Capture the cell that displays the provided text and extract its [x, y] central coordinate. 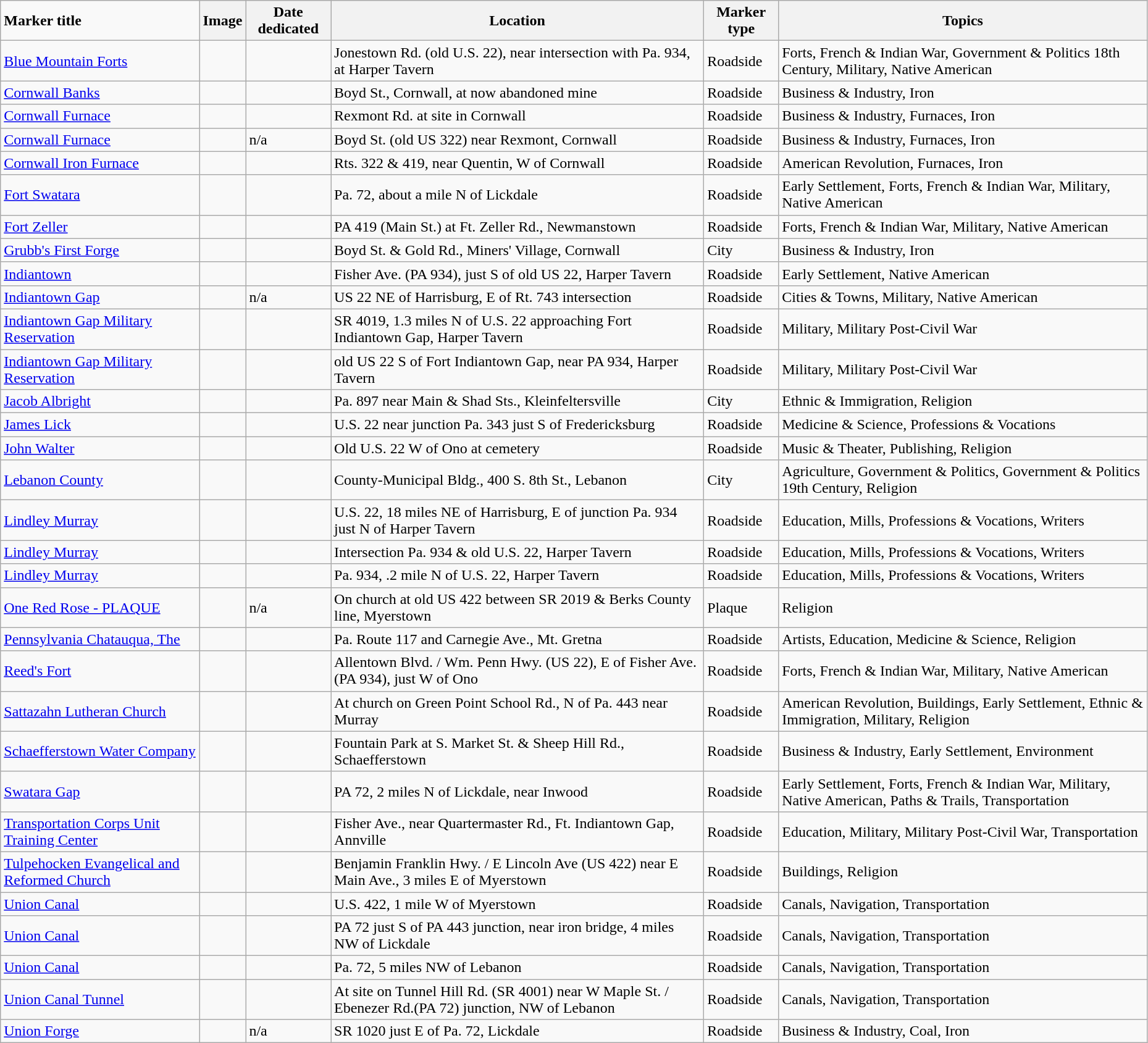
Jacob Albright [100, 401]
Early Settlement, Native American [963, 274]
Early Settlement, Forts, French & Indian War, Military, Native American, Paths & Trails, Transportation [963, 792]
Fisher Ave. (PA 934), just S of old US 22, Harper Tavern [517, 274]
One Red Rose - PLAQUE [100, 608]
Business & Industry, Coal, Iron [963, 1031]
old US 22 S of Fort Indiantown Gap, near PA 934, Harper Tavern [517, 369]
Tulpehocken Evangelical and Reformed Church [100, 872]
Buildings, Religion [963, 872]
Union Forge [100, 1031]
Indiantown [100, 274]
Benjamin Franklin Hwy. / E Lincoln Ave (US 422) near E Main Ave., 3 miles E of Myerstown [517, 872]
Swatara Gap [100, 792]
Jonestown Rd. (old U.S. 22), near intersection with Pa. 934, at Harper Tavern [517, 61]
At site on Tunnel Hill Rd. (SR 4001) near W Maple St. / Ebenezer Rd.(PA 72) junction, NW of Lebanon [517, 999]
Schaefferstown Water Company [100, 751]
Rts. 322 & 419, near Quentin, W of Cornwall [517, 163]
PA 72, 2 miles N of Lickdale, near Inwood [517, 792]
County-Municipal Bldg., 400 S. 8th St., Lebanon [517, 480]
Lebanon County [100, 480]
On church at old US 422 between SR 2019 & Berks County line, Myerstown [517, 608]
Grubb's First Forge [100, 250]
Location [517, 21]
Marker title [100, 21]
Cornwall Iron Furnace [100, 163]
Boyd St. (old US 322) near Rexmont, Cornwall [517, 140]
Forts, French & Indian War, Government & Politics 18th Century, Military, Native American [963, 61]
American Revolution, Furnaces, Iron [963, 163]
PA 72 just S of PA 443 junction, near iron bridge, 4 miles NW of Lickdale [517, 936]
U.S. 22 near junction Pa. 343 just S of Fredericksburg [517, 425]
Fort Swatara [100, 195]
Allentown Blvd. / Wm. Penn Hwy. (US 22), E of Fisher Ave. (PA 934), just W of Ono [517, 671]
Old U.S. 22 W of Ono at cemetery [517, 448]
Pa. 934, .2 mile N of U.S. 22, Harper Tavern [517, 576]
Boyd St., Cornwall, at now abandoned mine [517, 93]
Agriculture, Government & Politics, Government & Politics 19th Century, Religion [963, 480]
James Lick [100, 425]
Pennsylvania Chatauqua, The [100, 639]
Artists, Education, Medicine & Science, Religion [963, 639]
Intersection Pa. 934 & old U.S. 22, Harper Tavern [517, 552]
PA 419 (Main St.) at Ft. Zeller Rd., Newmanstown [517, 227]
Fisher Ave., near Quartermaster Rd., Ft. Indiantown Gap, Annville [517, 831]
Fort Zeller [100, 227]
Fountain Park at S. Market St. & Sheep Hill Rd., Schaefferstown [517, 751]
Pa. 72, about a mile N of Lickdale [517, 195]
Pa. Route 117 and Carnegie Ave., Mt. Gretna [517, 639]
Medicine & Science, Professions & Vocations [963, 425]
Pa. 72, 5 miles NW of Lebanon [517, 968]
US 22 NE of Harrisburg, E of Rt. 743 intersection [517, 297]
Cities & Towns, Military, Native American [963, 297]
Rexmont Rd. at site in Cornwall [517, 116]
Reed's Fort [100, 671]
John Walter [100, 448]
Music & Theater, Publishing, Religion [963, 448]
U.S. 422, 1 mile W of Myerstown [517, 903]
SR 4019, 1.3 miles N of U.S. 22 approaching Fort Indiantown Gap, Harper Tavern [517, 329]
Cornwall Banks [100, 93]
Religion [963, 608]
Union Canal Tunnel [100, 999]
Topics [963, 21]
Boyd St. & Gold Rd., Miners' Village, Cornwall [517, 250]
American Revolution, Buildings, Early Settlement, Ethnic & Immigration, Military, Religion [963, 711]
Plaque [741, 608]
Image [222, 21]
Marker type [741, 21]
Date dedicated [288, 21]
Ethnic & Immigration, Religion [963, 401]
U.S. 22, 18 miles NE of Harrisburg, E of junction Pa. 934 just N of Harper Tavern [517, 520]
At church on Green Point School Rd., N of Pa. 443 near Murray [517, 711]
Business & Industry, Early Settlement, Environment [963, 751]
SR 1020 just E of Pa. 72, Lickdale [517, 1031]
Transportation Corps Unit Training Center [100, 831]
Pa. 897 near Main & Shad Sts., Kleinfeltersville [517, 401]
Education, Military, Military Post-Civil War, Transportation [963, 831]
Indiantown Gap [100, 297]
Sattazahn Lutheran Church [100, 711]
Early Settlement, Forts, French & Indian War, Military, Native American [963, 195]
Blue Mountain Forts [100, 61]
